From the cell containing the given text, extract its center point as (x, y) coordinate. 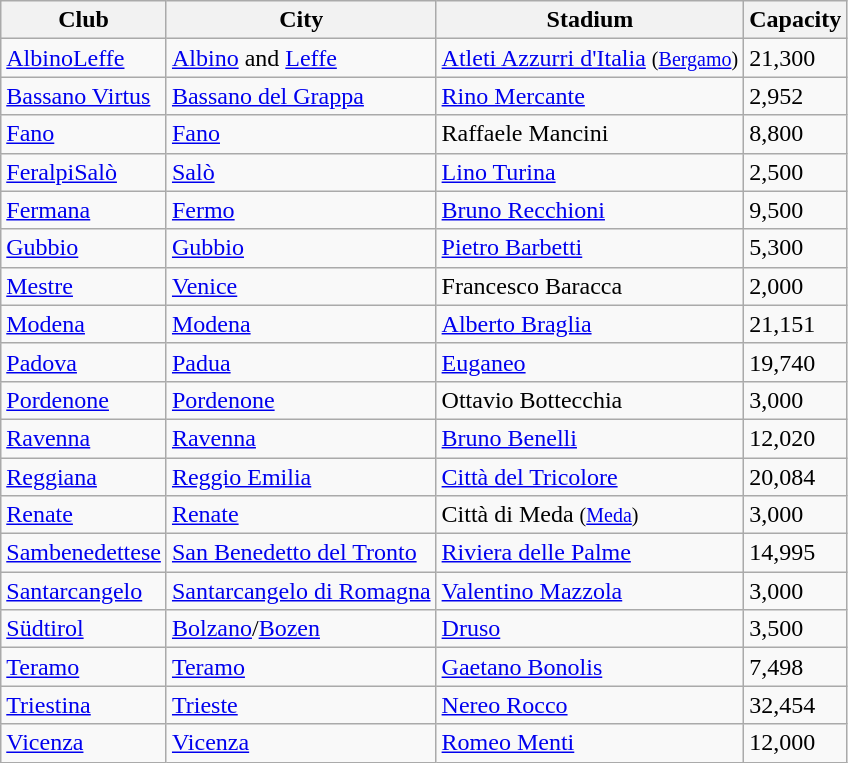
14,995 (796, 553)
21,300 (796, 58)
Reggiana (84, 477)
2,500 (796, 172)
Rino Mercante (590, 96)
AlbinoLeffe (84, 58)
Bassano del Grappa (301, 96)
Padua (301, 362)
San Benedetto del Tronto (301, 553)
5,300 (796, 248)
Südtirol (84, 629)
Salò (301, 172)
Bruno Recchioni (590, 210)
12,020 (796, 438)
Sambenedettese (84, 553)
Città di Meda (Meda) (590, 515)
Fermana (84, 210)
City (301, 20)
Pietro Barbetti (590, 248)
Bassano Virtus (84, 96)
Francesco Baracca (590, 286)
19,740 (796, 362)
8,800 (796, 134)
Atleti Azzurri d'Italia (Bergamo) (590, 58)
20,084 (796, 477)
Nereo Rocco (590, 705)
Euganeo (590, 362)
Triestina (84, 705)
7,498 (796, 667)
3,500 (796, 629)
21,151 (796, 324)
Padova (84, 362)
2,952 (796, 96)
Stadium (590, 20)
Druso (590, 629)
Valentino Mazzola (590, 591)
Raffaele Mancini (590, 134)
Reggio Emilia (301, 477)
Santarcangelo di Romagna (301, 591)
Alberto Braglia (590, 324)
Capacity (796, 20)
Club (84, 20)
Venice (301, 286)
Città del Tricolore (590, 477)
Bruno Benelli (590, 438)
Romeo Menti (590, 743)
Ottavio Bottecchia (590, 400)
Mestre (84, 286)
Riviera delle Palme (590, 553)
Fermo (301, 210)
2,000 (796, 286)
Gaetano Bonolis (590, 667)
32,454 (796, 705)
Bolzano/Bozen (301, 629)
Lino Turina (590, 172)
9,500 (796, 210)
FeralpiSalò (84, 172)
Trieste (301, 705)
Santarcangelo (84, 591)
12,000 (796, 743)
Albino and Leffe (301, 58)
